Return the (X, Y) coordinate for the center point of the cell that contains the specified text.  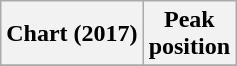
Peakposition (189, 34)
Chart (2017) (72, 34)
